Pinpoint the cell where the given text exists, returning its (X, Y) midpoint coordinate. 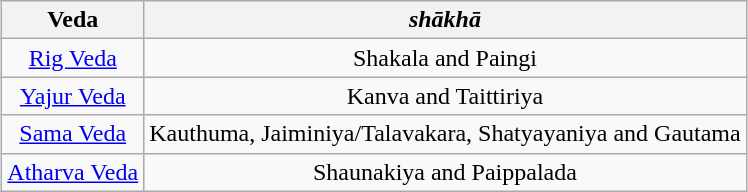
shākhā (446, 20)
Kanva and Taittiriya (446, 96)
Veda (73, 20)
Atharva Veda (73, 172)
Kauthuma, Jaiminiya/Talavakara, Shatyayaniya and Gautama (446, 134)
Shakala and Paingi (446, 58)
Shaunakiya and Paippalada (446, 172)
Rig Veda (73, 58)
Yajur Veda (73, 96)
Sama Veda (73, 134)
